Extract the [X, Y] coordinate from the center of the cell holding the provided text.  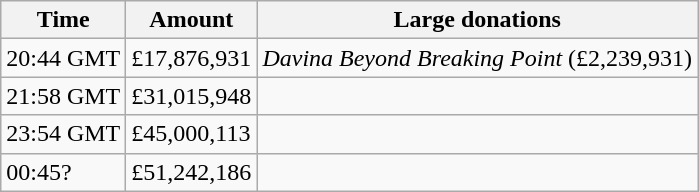
£31,015,948 [192, 96]
£45,000,113 [192, 134]
23:54 GMT [64, 134]
20:44 GMT [64, 58]
Time [64, 20]
£17,876,931 [192, 58]
21:58 GMT [64, 96]
00:45? [64, 172]
Amount [192, 20]
Davina Beyond Breaking Point (£2,239,931) [478, 58]
£51,242,186 [192, 172]
Large donations [478, 20]
